Detect which cell encompasses the target text, then output its [x, y] center coordinate. 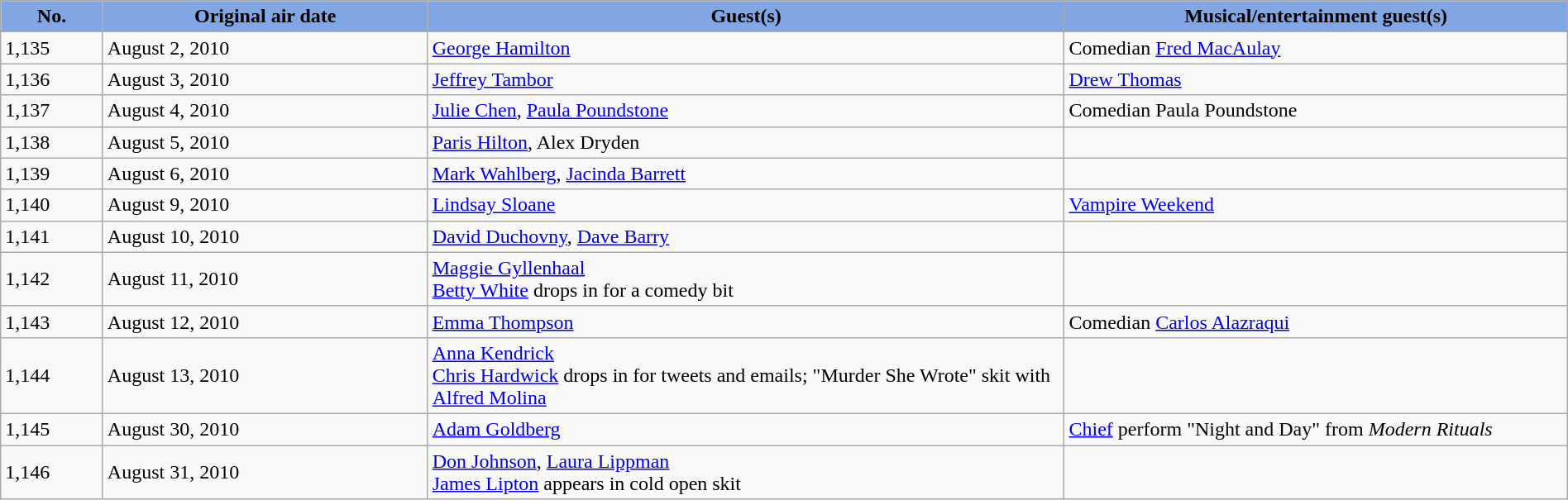
1,145 [52, 429]
Drew Thomas [1316, 79]
David Duchovny, Dave Barry [746, 236]
Chief perform "Night and Day" from Modern Rituals [1316, 429]
August 4, 2010 [265, 111]
1,141 [52, 236]
1,140 [52, 205]
1,137 [52, 111]
August 5, 2010 [265, 142]
August 31, 2010 [265, 471]
George Hamilton [746, 48]
August 11, 2010 [265, 279]
1,142 [52, 279]
August 10, 2010 [265, 236]
August 2, 2010 [265, 48]
Musical/entertainment guest(s) [1316, 17]
Maggie GyllenhaalBetty White drops in for a comedy bit [746, 279]
August 9, 2010 [265, 205]
1,146 [52, 471]
August 12, 2010 [265, 321]
Vampire Weekend [1316, 205]
Guest(s) [746, 17]
1,136 [52, 79]
Mark Wahlberg, Jacinda Barrett [746, 174]
1,143 [52, 321]
Comedian Fred MacAulay [1316, 48]
August 30, 2010 [265, 429]
Lindsay Sloane [746, 205]
Adam Goldberg [746, 429]
1,144 [52, 375]
Emma Thompson [746, 321]
Comedian Carlos Alazraqui [1316, 321]
1,135 [52, 48]
August 6, 2010 [265, 174]
Anna KendrickChris Hardwick drops in for tweets and emails; "Murder She Wrote" skit with Alfred Molina [746, 375]
Julie Chen, Paula Poundstone [746, 111]
August 3, 2010 [265, 79]
Comedian Paula Poundstone [1316, 111]
1,139 [52, 174]
August 13, 2010 [265, 375]
Original air date [265, 17]
Don Johnson, Laura LippmanJames Lipton appears in cold open skit [746, 471]
No. [52, 17]
Jeffrey Tambor [746, 79]
Paris Hilton, Alex Dryden [746, 142]
1,138 [52, 142]
